Return [x, y] of the center of cell containing provided text 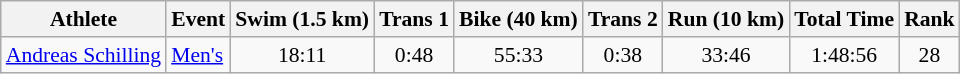
0:48 [414, 55]
0:38 [623, 55]
Run (10 km) [726, 19]
Rank [930, 19]
Event [198, 19]
18:11 [302, 55]
Athlete [84, 19]
33:46 [726, 55]
55:33 [518, 55]
Swim (1.5 km) [302, 19]
Men's [198, 55]
Trans 2 [623, 19]
1:48:56 [844, 55]
Bike (40 km) [518, 19]
Trans 1 [414, 19]
Total Time [844, 19]
Andreas Schilling [84, 55]
28 [930, 55]
